Scan for the cell matching the given text and deliver its [X, Y] coordinate at center. 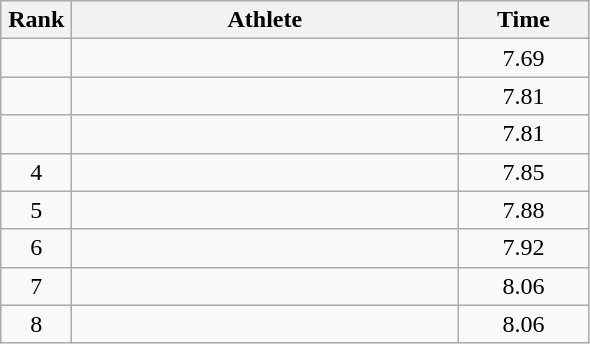
4 [36, 172]
7.88 [524, 210]
5 [36, 210]
7.92 [524, 248]
7.85 [524, 172]
Rank [36, 20]
Athlete [265, 20]
6 [36, 248]
8 [36, 324]
7 [36, 286]
Time [524, 20]
7.69 [524, 58]
